Scan for the cell matching the given text and deliver its [X, Y] coordinate at center. 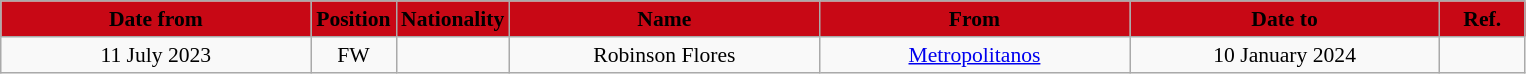
Nationality [452, 19]
11 July 2023 [156, 55]
Name [664, 19]
Metropolitanos [974, 55]
Robinson Flores [664, 55]
Position [354, 19]
Date to [1285, 19]
From [974, 19]
FW [354, 55]
Ref. [1482, 19]
Date from [156, 19]
10 January 2024 [1285, 55]
